Search for the cell housing the specified text and yield its [X, Y] center coordinate. 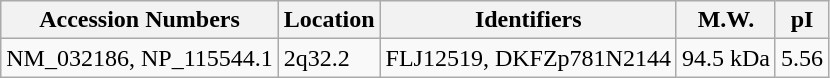
5.56 [802, 58]
pI [802, 20]
2q32.2 [329, 58]
94.5 kDa [726, 58]
FLJ12519, DKFZp781N2144 [528, 58]
M.W. [726, 20]
Identifiers [528, 20]
NM_032186, NP_115544.1 [140, 58]
Location [329, 20]
Accession Numbers [140, 20]
